Return [x, y] of the center of cell containing provided text 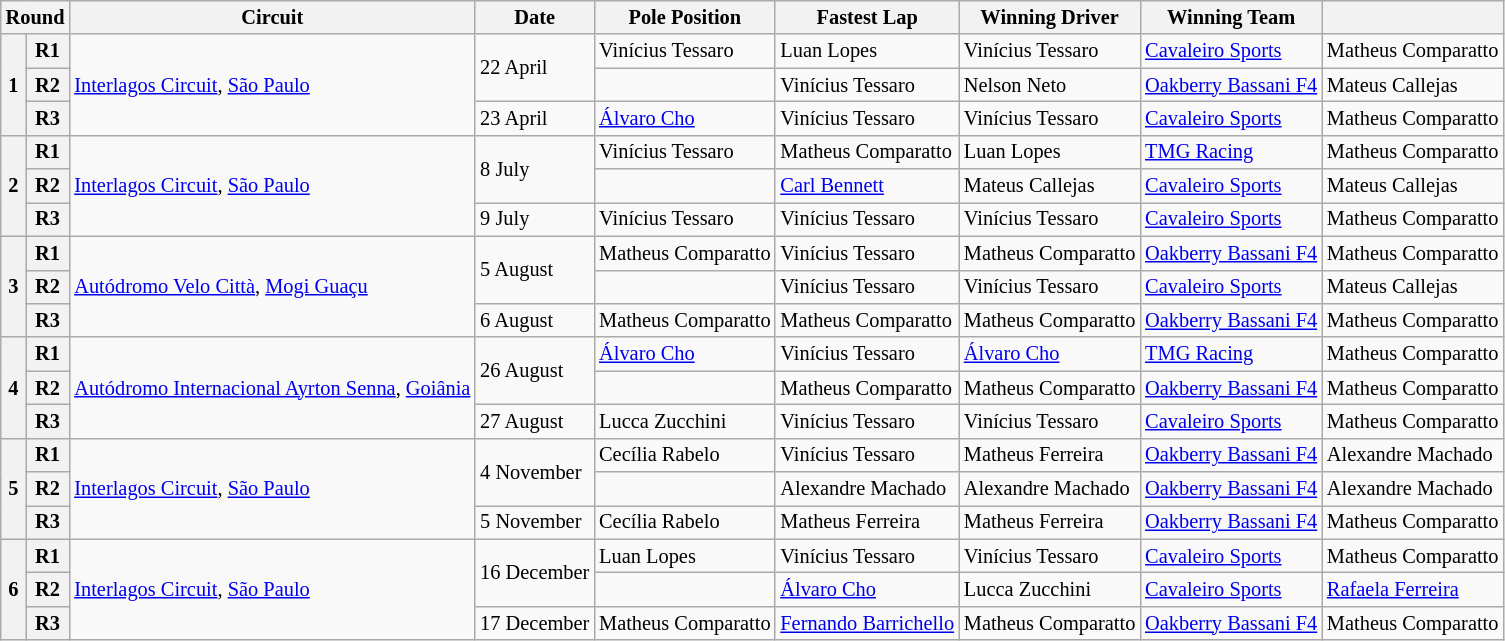
1 [14, 84]
Winning Team [1231, 17]
Rafaela Ferreira [1412, 589]
Date [534, 17]
Winning Driver [1050, 17]
22 April [534, 68]
Autódromo Internacional Ayrton Senna, Goiânia [272, 388]
Circuit [272, 17]
16 December [534, 572]
Round [36, 17]
Carl Bennett [866, 186]
5 August [534, 270]
5 November [534, 522]
4 [14, 388]
6 August [534, 320]
5 [14, 488]
17 December [534, 623]
23 April [534, 118]
Nelson Neto [1050, 85]
Pole Position [684, 17]
26 August [534, 370]
Fastest Lap [866, 17]
6 [14, 590]
27 August [534, 421]
3 [14, 286]
8 July [534, 168]
9 July [534, 219]
Fernando Barrichello [866, 623]
4 November [534, 472]
Autódromo Velo Città, Mogi Guaçu [272, 286]
2 [14, 186]
